Provide the (x, y) coordinate of the cell's center where the given text is located.  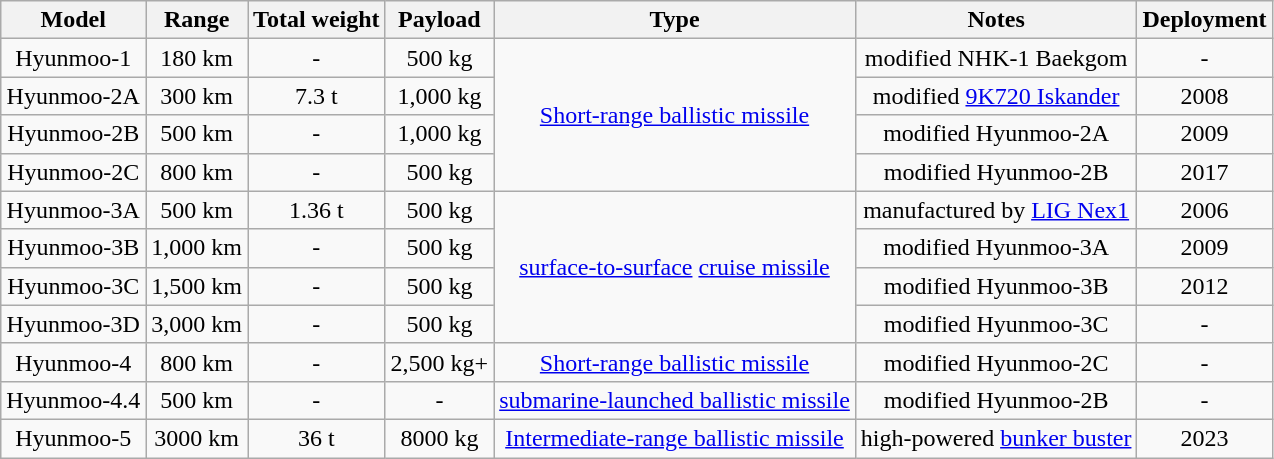
modified Hyunmoo-3A (996, 248)
2006 (1204, 210)
2008 (1204, 96)
300 km (197, 96)
36 t (317, 438)
3,000 km (197, 324)
Hyunmoo-1 (74, 58)
Hyunmoo-3A (74, 210)
modified 9K720 Iskander (996, 96)
2023 (1204, 438)
Total weight (317, 20)
modified Hyunmoo-2A (996, 134)
Hyunmoo-2C (74, 172)
Hyunmoo-2A (74, 96)
modified Hyunmoo-3B (996, 286)
Hyunmoo-3C (74, 286)
Model (74, 20)
Payload (440, 20)
Hyunmoo-5 (74, 438)
Hyunmoo-4 (74, 362)
7.3 t (317, 96)
Notes (996, 20)
Deployment (1204, 20)
2012 (1204, 286)
submarine-launched ballistic missile (675, 400)
Range (197, 20)
1,500 km (197, 286)
modified Hyunmoo-3C (996, 324)
2017 (1204, 172)
1,000 km (197, 248)
180 km (197, 58)
surface-to-surface cruise missile (675, 267)
Hyunmoo-4.4 (74, 400)
8000 kg (440, 438)
Hyunmoo-3D (74, 324)
Hyunmoo-3B (74, 248)
high-powered bunker buster (996, 438)
3000 km (197, 438)
modified NHK-1 Baekgom (996, 58)
2,500 kg+ (440, 362)
modified Hyunmoo-2C (996, 362)
manufactured by LIG Nex1 (996, 210)
Type (675, 20)
Hyunmoo-2B (74, 134)
Intermediate-range ballistic missile (675, 438)
1.36 t (317, 210)
